Return [x, y] of the center of cell containing provided text 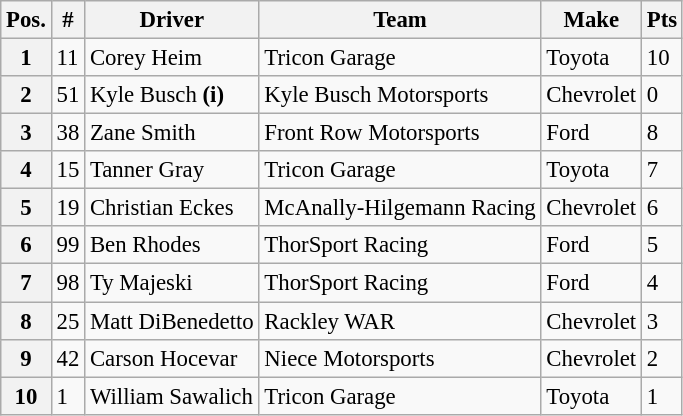
51 [68, 95]
Front Row Motorsports [400, 133]
15 [68, 170]
98 [68, 283]
0 [662, 95]
11 [68, 58]
McAnally-Hilgemann Racing [400, 208]
Kyle Busch (i) [172, 95]
Pos. [26, 20]
Ben Rhodes [172, 245]
Christian Eckes [172, 208]
Ty Majeski [172, 283]
Carson Hocevar [172, 358]
Pts [662, 20]
Zane Smith [172, 133]
9 [26, 358]
Matt DiBenedetto [172, 321]
38 [68, 133]
99 [68, 245]
William Sawalich [172, 396]
25 [68, 321]
Corey Heim [172, 58]
Niece Motorsports [400, 358]
Rackley WAR [400, 321]
Kyle Busch Motorsports [400, 95]
Team [400, 20]
Tanner Gray [172, 170]
Make [591, 20]
# [68, 20]
Driver [172, 20]
19 [68, 208]
42 [68, 358]
